Determine the [x, y] coordinate at the center of the cell enclosing the given text.  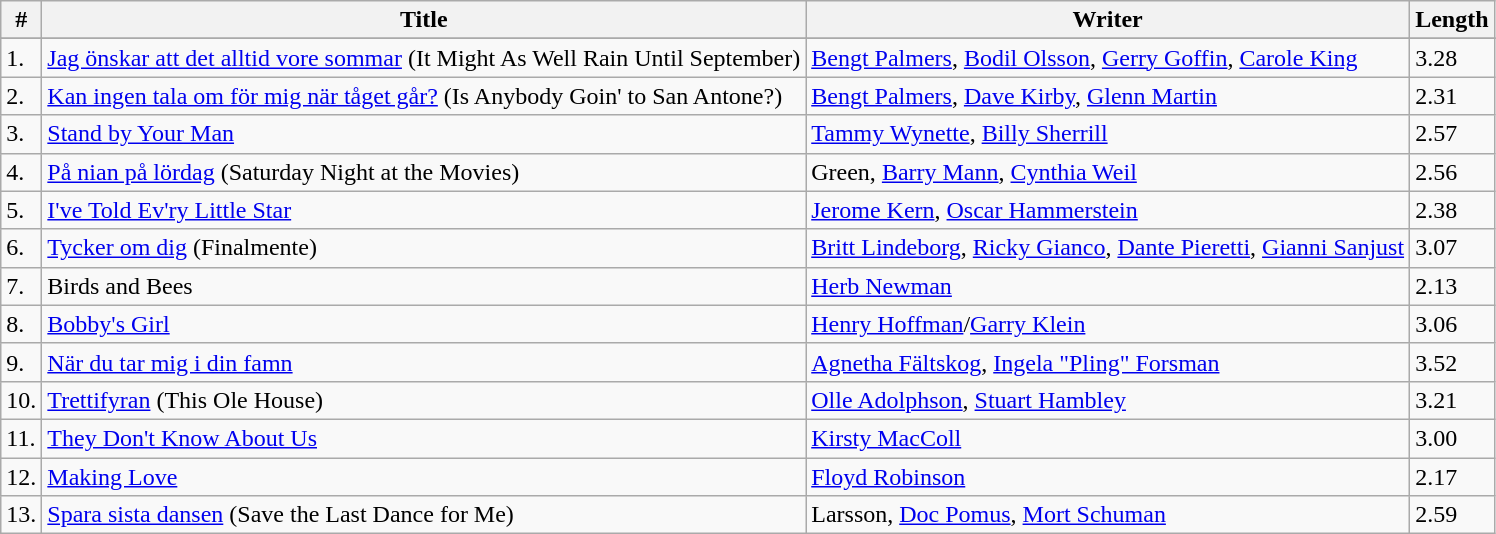
Bengt Palmers, Bodil Olsson, Gerry Goffin, Carole King [1108, 58]
Britt Lindeborg, Ricky Gianco, Dante Pieretti, Gianni Sanjust [1108, 248]
3.07 [1452, 248]
Title [424, 20]
6. [22, 248]
7. [22, 286]
3.21 [1452, 400]
Spara sista dansen (Save the Last Dance for Me) [424, 515]
They Don't Know About Us [424, 438]
# [22, 20]
3. [22, 134]
3.00 [1452, 438]
2. [22, 96]
Kan ingen tala om för mig när tåget går? (Is Anybody Goin' to San Antone?) [424, 96]
3.52 [1452, 362]
Length [1452, 20]
Jerome Kern, Oscar Hammerstein [1108, 210]
2.57 [1452, 134]
Bobby's Girl [424, 324]
Green, Barry Mann, Cynthia Weil [1108, 172]
11. [22, 438]
Kirsty MacColl [1108, 438]
2.13 [1452, 286]
Larsson, Doc Pomus, Mort Schuman [1108, 515]
Agnetha Fältskog, Ingela "Pling" Forsman [1108, 362]
13. [22, 515]
Writer [1108, 20]
3.06 [1452, 324]
Bengt Palmers, Dave Kirby, Glenn Martin [1108, 96]
När du tar mig i din famn [424, 362]
Jag önskar att det alltid vore sommar (It Might As Well Rain Until September) [424, 58]
12. [22, 477]
5. [22, 210]
3.28 [1452, 58]
Henry Hoffman/Garry Klein [1108, 324]
8. [22, 324]
2.17 [1452, 477]
4. [22, 172]
Olle Adolphson, Stuart Hambley [1108, 400]
Making Love [424, 477]
2.38 [1452, 210]
Herb Newman [1108, 286]
På nian på lördag (Saturday Night at the Movies) [424, 172]
9. [22, 362]
1. [22, 58]
Tycker om dig (Finalmente) [424, 248]
Stand by Your Man [424, 134]
10. [22, 400]
2.56 [1452, 172]
2.59 [1452, 515]
Trettifyran (This Ole House) [424, 400]
Floyd Robinson [1108, 477]
Tammy Wynette, Billy Sherrill [1108, 134]
I've Told Ev'ry Little Star [424, 210]
2.31 [1452, 96]
Birds and Bees [424, 286]
